From the cell containing the given text, extract its center point as [X, Y] coordinate. 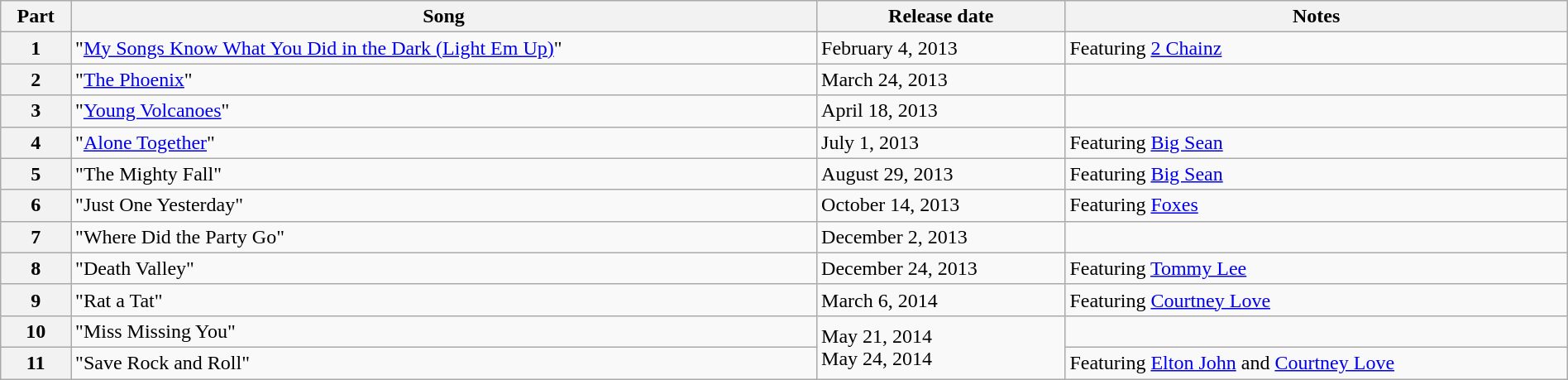
"Where Did the Party Go" [444, 237]
10 [36, 331]
5 [36, 174]
March 24, 2013 [941, 79]
7 [36, 237]
11 [36, 363]
2 [36, 79]
8 [36, 268]
May 21, 2014 May 24, 2014 [941, 347]
Featuring Foxes [1317, 205]
"My Songs Know What You Did in the Dark (Light Em Up)" [444, 48]
1 [36, 48]
"Rat a Tat" [444, 300]
Featuring Tommy Lee [1317, 268]
Notes [1317, 17]
October 14, 2013 [941, 205]
April 18, 2013 [941, 111]
Song [444, 17]
Part [36, 17]
Featuring Courtney Love [1317, 300]
July 1, 2013 [941, 142]
"Young Volcanoes" [444, 111]
"Miss Missing You" [444, 331]
"The Mighty Fall" [444, 174]
9 [36, 300]
Release date [941, 17]
"Alone Together" [444, 142]
3 [36, 111]
Featuring Elton John and Courtney Love [1317, 363]
December 2, 2013 [941, 237]
February 4, 2013 [941, 48]
March 6, 2014 [941, 300]
August 29, 2013 [941, 174]
6 [36, 205]
"Just One Yesterday" [444, 205]
"The Phoenix" [444, 79]
4 [36, 142]
"Death Valley" [444, 268]
Featuring 2 Chainz [1317, 48]
December 24, 2013 [941, 268]
"Save Rock and Roll" [444, 363]
